Return (x, y) of the center of cell containing provided text 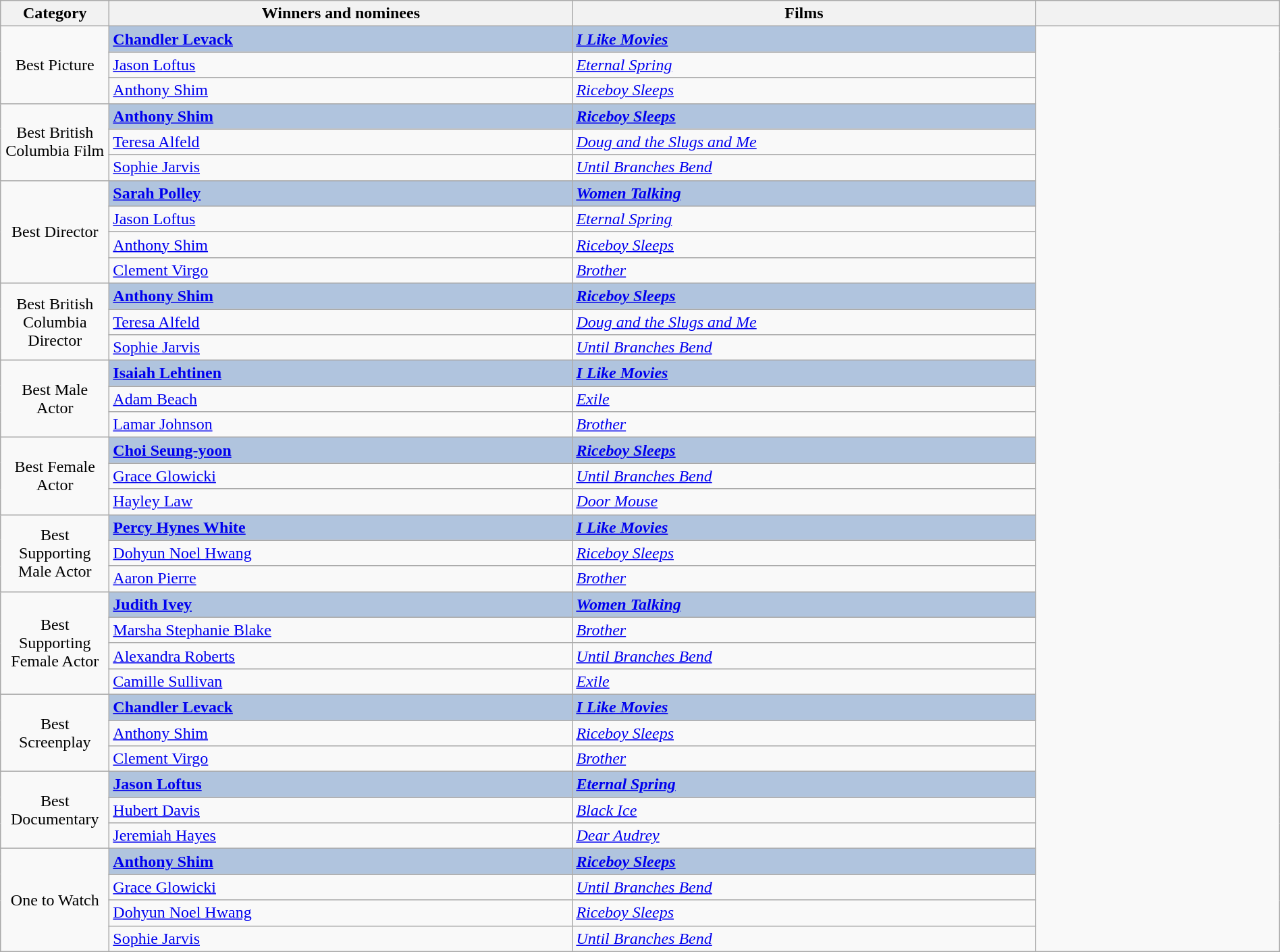
Films (804, 14)
Adam Beach (341, 399)
Category (55, 14)
Best Female Actor (55, 476)
Choi Seung-yoon (341, 450)
Lamar Johnson (341, 425)
Best British Columbia Director (55, 321)
Camille Sullivan (341, 681)
Door Mouse (804, 502)
Dear Audrey (804, 836)
Best Supporting Male Actor (55, 553)
Aaron Pierre (341, 579)
Isaiah Lehtinen (341, 373)
Percy Hynes White (341, 527)
Marsha Stephanie Blake (341, 630)
Best Picture (55, 65)
Best Documentary (55, 810)
Hubert Davis (341, 810)
Sarah Polley (341, 193)
Jeremiah Hayes (341, 836)
One to Watch (55, 900)
Black Ice (804, 810)
Hayley Law (341, 502)
Best Male Actor (55, 399)
Alexandra Roberts (341, 656)
Best Director (55, 232)
Best Supporting Female Actor (55, 643)
Best Screenplay (55, 733)
Best British Columbia Film (55, 142)
Winners and nominees (341, 14)
Judith Ivey (341, 604)
